Locate the cell with the specified text and output its (x, y) center coordinate. 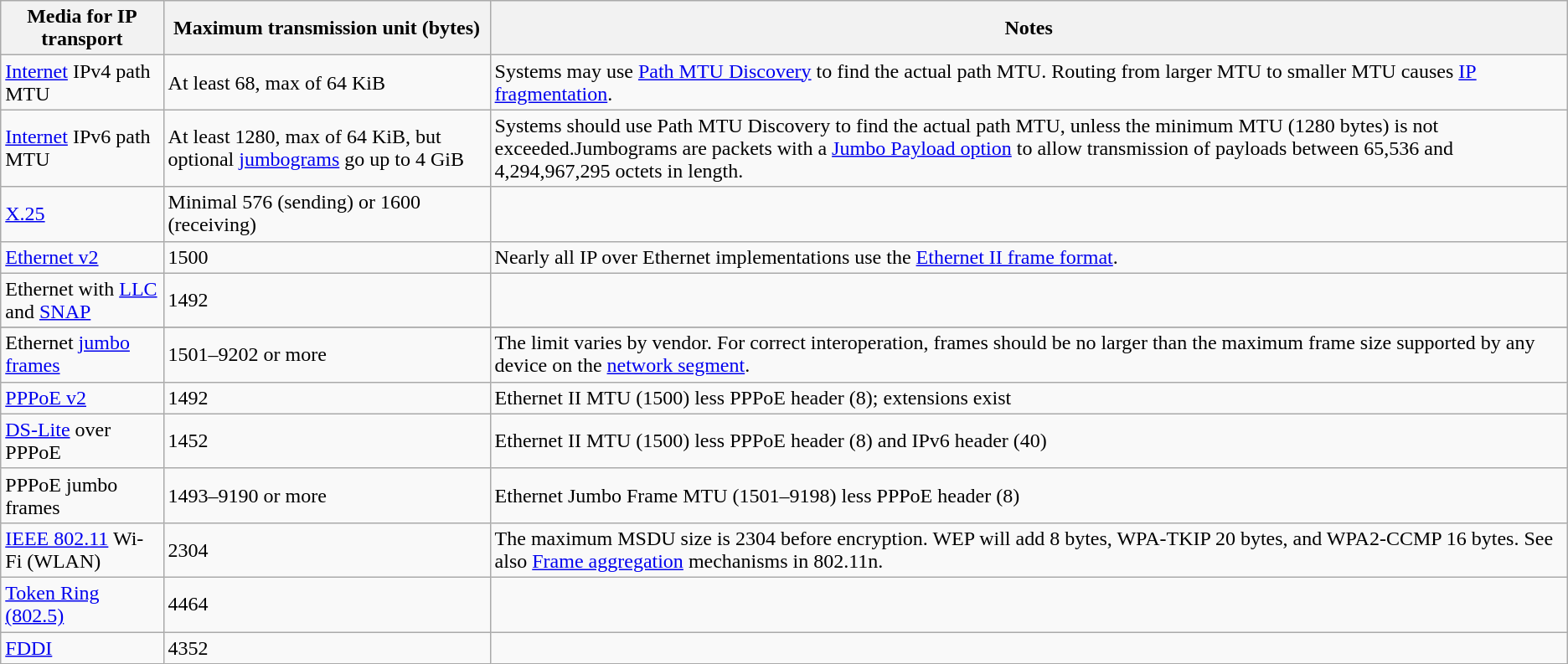
Ethernet II MTU (1500) less PPPoE header (8) and IPv6 header (40) (1029, 440)
PPPoE v2 (82, 398)
Ethernet Jumbo Frame MTU (1501–9198) less PPPoE header (8) (1029, 496)
Internet IPv4 path MTU (82, 82)
1501–9202 or more (327, 355)
Internet IPv6 path MTU (82, 148)
Maximum transmission unit (bytes) (327, 28)
4352 (327, 647)
Ethernet jumbo frames (82, 355)
1452 (327, 440)
DS-Lite over PPPoE (82, 440)
Ethernet v2 (82, 257)
1500 (327, 257)
X.25 (82, 214)
4464 (327, 605)
Systems may use Path MTU Discovery to find the actual path MTU. Routing from larger MTU to smaller MTU causes IP fragmentation. (1029, 82)
1493–9190 or more (327, 496)
2304 (327, 549)
FDDI (82, 647)
Ethernet with LLC and SNAP (82, 300)
PPPoE jumbo frames (82, 496)
IEEE 802.11 Wi-Fi (WLAN) (82, 549)
At least 68, max of 64 KiB (327, 82)
Ethernet II MTU (1500) less PPPoE header (8); extensions exist (1029, 398)
At least 1280, max of 64 KiB, but optional jumbograms go up to 4 GiB (327, 148)
Media for IP transport (82, 28)
Nearly all IP over Ethernet implementations use the Ethernet II frame format. (1029, 257)
Minimal 576 (sending) or 1600 (receiving) (327, 214)
Token Ring (802.5) (82, 605)
Notes (1029, 28)
